From the cell containing the given text, extract its center point as [X, Y] coordinate. 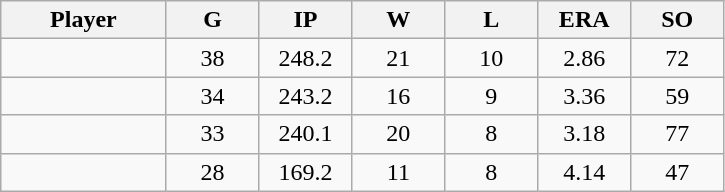
33 [212, 134]
21 [398, 58]
169.2 [306, 172]
243.2 [306, 96]
IP [306, 20]
77 [678, 134]
G [212, 20]
W [398, 20]
38 [212, 58]
47 [678, 172]
59 [678, 96]
10 [492, 58]
11 [398, 172]
4.14 [584, 172]
16 [398, 96]
240.1 [306, 134]
SO [678, 20]
2.86 [584, 58]
34 [212, 96]
3.36 [584, 96]
Player [84, 20]
ERA [584, 20]
3.18 [584, 134]
20 [398, 134]
248.2 [306, 58]
9 [492, 96]
L [492, 20]
28 [212, 172]
72 [678, 58]
